Determine the [x, y] coordinate at the center of the cell enclosing the given text.  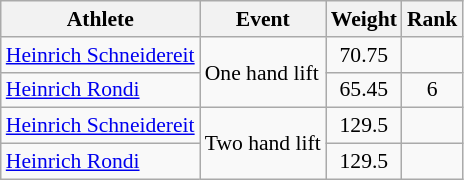
Rank [432, 19]
6 [432, 90]
One hand lift [263, 72]
65.45 [364, 90]
Athlete [100, 19]
Two hand lift [263, 144]
Event [263, 19]
Weight [364, 19]
70.75 [364, 55]
